Search for the cell housing the specified text and yield its (X, Y) center coordinate. 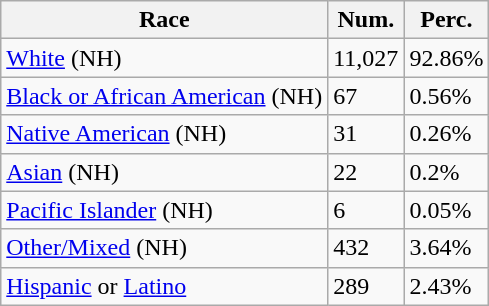
Race (164, 20)
0.2% (446, 172)
0.05% (446, 210)
67 (366, 96)
Asian (NH) (164, 172)
Num. (366, 20)
22 (366, 172)
0.56% (446, 96)
3.64% (446, 248)
Other/Mixed (NH) (164, 248)
White (NH) (164, 58)
0.26% (446, 134)
2.43% (446, 286)
11,027 (366, 58)
Black or African American (NH) (164, 96)
Native American (NH) (164, 134)
Pacific Islander (NH) (164, 210)
289 (366, 286)
6 (366, 210)
31 (366, 134)
Hispanic or Latino (164, 286)
Perc. (446, 20)
92.86% (446, 58)
432 (366, 248)
